Pinpoint the cell where the given text exists, returning its [x, y] midpoint coordinate. 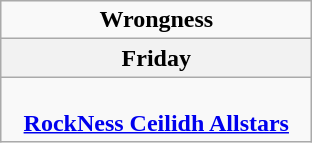
Wrongness [156, 20]
RockNess Ceilidh Allstars [156, 110]
Friday [156, 58]
